Detect which cell encompasses the target text, then output its (x, y) center coordinate. 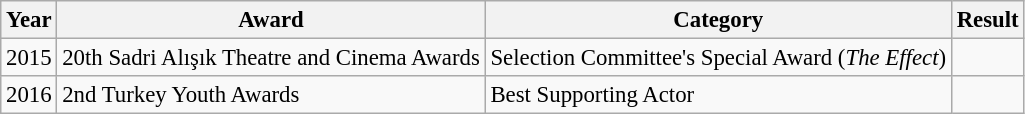
Category (718, 20)
2016 (29, 95)
Selection Committee's Special Award (The Effect) (718, 58)
Best Supporting Actor (718, 95)
Award (271, 20)
2015 (29, 58)
Result (988, 20)
2nd Turkey Youth Awards (271, 95)
20th Sadri Alışık Theatre and Cinema Awards (271, 58)
Year (29, 20)
